Pinpoint the cell where the given text exists, returning its (X, Y) midpoint coordinate. 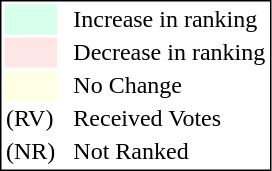
Received Votes (170, 119)
Increase in ranking (170, 19)
(RV) (30, 119)
No Change (170, 85)
(NR) (30, 151)
Decrease in ranking (170, 53)
Not Ranked (170, 151)
